Detect which cell encompasses the target text, then output its (X, Y) center coordinate. 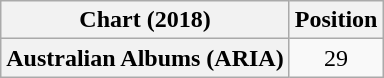
29 (336, 58)
Position (336, 20)
Chart (2018) (145, 20)
Australian Albums (ARIA) (145, 58)
